Pinpoint the cell where the given text exists, returning its [X, Y] midpoint coordinate. 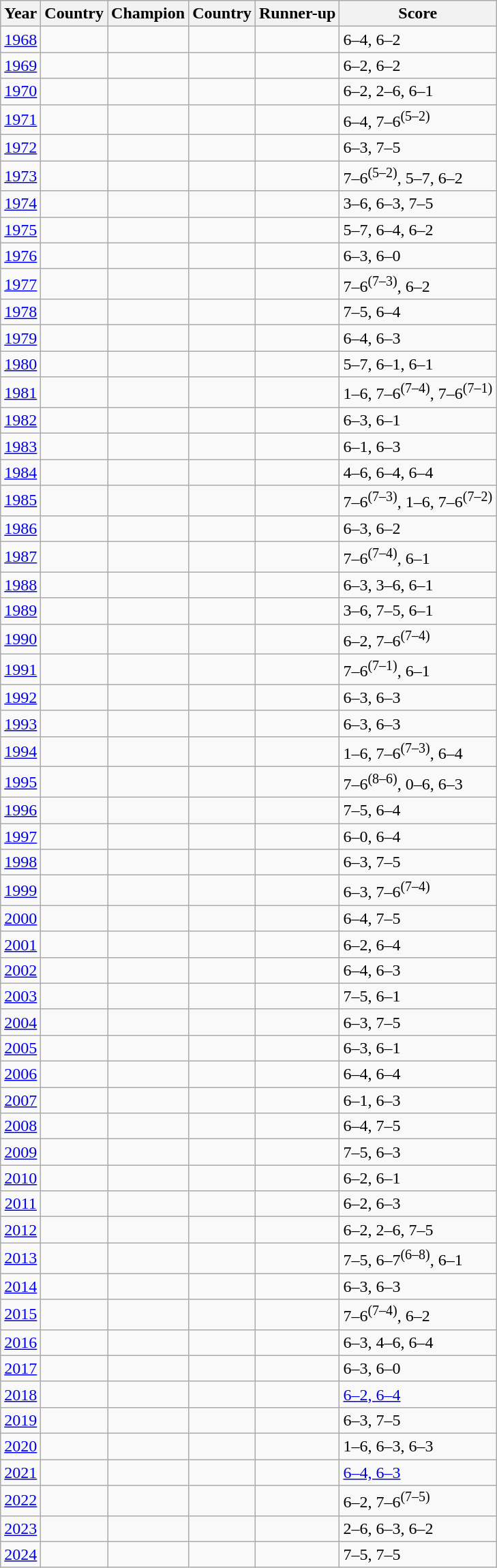
6–2, 7–6(7–4) [418, 639]
6–4, 6–4 [418, 1074]
2022 [20, 1501]
6–2, 2–6, 6–1 [418, 91]
2004 [20, 1022]
7–5, 6–3 [418, 1152]
6–2, 6–3 [418, 1204]
7–6(7–3), 1–6, 7–6(7–2) [418, 500]
2019 [20, 1420]
7–5, 6–1 [418, 996]
1999 [20, 890]
1977 [20, 284]
6–2, 6–2 [418, 65]
5–7, 6–1, 6–1 [418, 364]
6–4, 7–6(5–2) [418, 120]
1–6, 7–6(7–3), 6–4 [418, 751]
7–6(7–4), 6–1 [418, 556]
7–6(5–2), 5–7, 6–2 [418, 176]
1982 [20, 421]
1968 [20, 40]
1996 [20, 810]
5–7, 6–4, 6–2 [418, 230]
1975 [20, 230]
6–2, 7–6(7–5) [418, 1501]
7–5, 7–5 [418, 1554]
7–6(8–6), 0–6, 6–3 [418, 783]
7–6(7–4), 6–2 [418, 1314]
7–5, 6–7(6–8), 6–1 [418, 1258]
1994 [20, 751]
1976 [20, 256]
6–3, 6–2 [418, 528]
6–4, 6–2 [418, 40]
1981 [20, 393]
1978 [20, 312]
6–3, 3–6, 6–1 [418, 585]
1992 [20, 697]
2–6, 6–3, 6–2 [418, 1528]
2003 [20, 996]
2005 [20, 1049]
2010 [20, 1178]
1971 [20, 120]
2011 [20, 1204]
1973 [20, 176]
1969 [20, 65]
2014 [20, 1286]
1972 [20, 148]
1985 [20, 500]
1979 [20, 338]
2013 [20, 1258]
6–3, 4–6, 6–4 [418, 1342]
3–6, 6–3, 7–5 [418, 204]
2020 [20, 1446]
6–0, 6–4 [418, 836]
1998 [20, 862]
2015 [20, 1314]
1997 [20, 836]
2002 [20, 970]
1–6, 6–3, 6–3 [418, 1446]
2007 [20, 1100]
1990 [20, 639]
2008 [20, 1126]
1–6, 7–6(7–4), 7–6(7–1) [418, 393]
2001 [20, 944]
2006 [20, 1074]
2017 [20, 1368]
1991 [20, 669]
Score [418, 14]
1970 [20, 91]
4–6, 6–4, 6–4 [418, 472]
1988 [20, 585]
2018 [20, 1394]
1986 [20, 528]
Year [20, 14]
1974 [20, 204]
2016 [20, 1342]
1980 [20, 364]
2000 [20, 918]
1995 [20, 783]
2012 [20, 1230]
2024 [20, 1554]
1983 [20, 447]
1993 [20, 723]
7–6(7–1), 6–1 [418, 669]
Runner-up [297, 14]
3–6, 7–5, 6–1 [418, 611]
6–3, 7–6(7–4) [418, 890]
7–6(7–3), 6–2 [418, 284]
1989 [20, 611]
Champion [149, 14]
1987 [20, 556]
6–2, 2–6, 7–5 [418, 1230]
2023 [20, 1528]
2021 [20, 1473]
2009 [20, 1152]
1984 [20, 472]
6–2, 6–1 [418, 1178]
